Capture the cell that displays the provided text and extract its [X, Y] central coordinate. 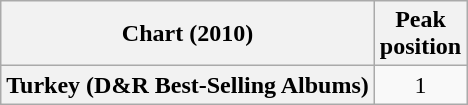
Peakposition [420, 34]
Chart (2010) [188, 34]
Turkey (D&R Best-Selling Albums) [188, 85]
1 [420, 85]
